Return (x, y) of the center of cell containing provided text 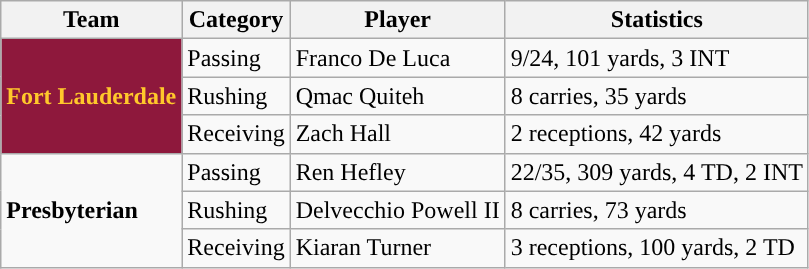
Statistics (656, 20)
Team (92, 20)
Ren Hefley (398, 172)
Qmac Quiteh (398, 96)
3 receptions, 100 yards, 2 TD (656, 248)
8 carries, 35 yards (656, 96)
Player (398, 20)
Fort Lauderdale (92, 96)
Zach Hall (398, 134)
Franco De Luca (398, 58)
8 carries, 73 yards (656, 210)
9/24, 101 yards, 3 INT (656, 58)
Presbyterian (92, 210)
Delvecchio Powell II (398, 210)
22/35, 309 yards, 4 TD, 2 INT (656, 172)
2 receptions, 42 yards (656, 134)
Kiaran Turner (398, 248)
Category (236, 20)
